Determine the (x, y) coordinate at the center of the cell enclosing the given text.  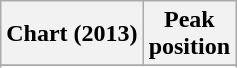
Chart (2013) (72, 34)
Peakposition (189, 34)
